Detect which cell encompasses the target text, then output its [x, y] center coordinate. 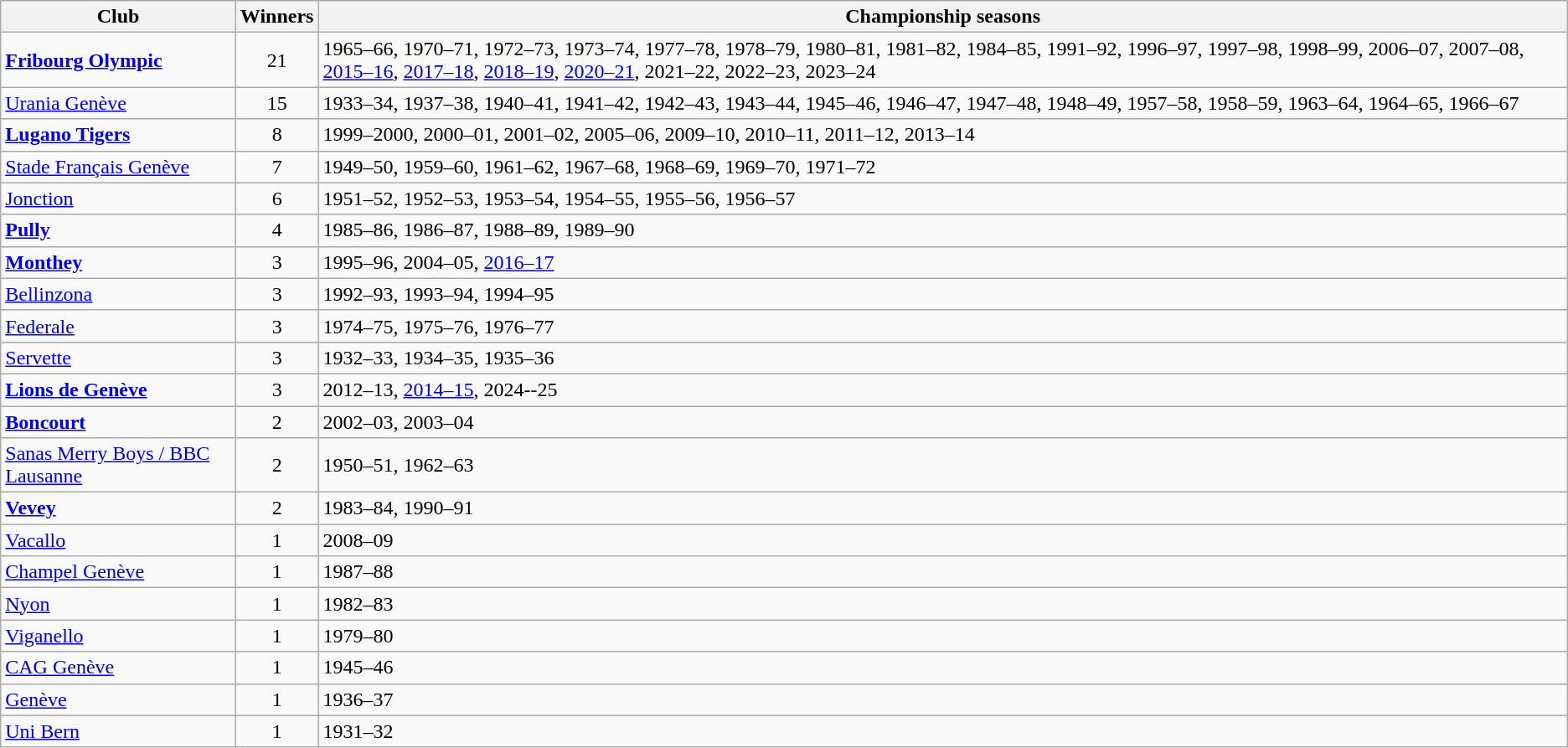
Bellinzona [119, 294]
1945–46 [943, 668]
1933–34, 1937–38, 1940–41, 1941–42, 1942–43, 1943–44, 1945–46, 1946–47, 1947–48, 1948–49, 1957–58, 1958–59, 1963–64, 1964–65, 1966–67 [943, 103]
4 [276, 230]
2008–09 [943, 540]
Lugano Tigers [119, 135]
Urania Genève [119, 103]
Championship seasons [943, 17]
1949–50, 1959–60, 1961–62, 1967–68, 1968–69, 1969–70, 1971–72 [943, 167]
1992–93, 1993–94, 1994–95 [943, 294]
Jonction [119, 199]
Vacallo [119, 540]
1995–96, 2004–05, 2016–17 [943, 262]
Winners [276, 17]
15 [276, 103]
1936–37 [943, 699]
Viganello [119, 636]
Pully [119, 230]
1931–32 [943, 731]
Federale [119, 326]
2002–03, 2003–04 [943, 421]
Monthey [119, 262]
Club [119, 17]
Boncourt [119, 421]
1987–88 [943, 572]
1985–86, 1986–87, 1988–89, 1989–90 [943, 230]
1979–80 [943, 636]
1974–75, 1975–76, 1976–77 [943, 326]
1999–2000, 2000–01, 2001–02, 2005–06, 2009–10, 2010–11, 2011–12, 2013–14 [943, 135]
CAG Genève [119, 668]
6 [276, 199]
1982–83 [943, 604]
Genève [119, 699]
Vevey [119, 508]
1951–52, 1952–53, 1953–54, 1954–55, 1955–56, 1956–57 [943, 199]
Champel Genève [119, 572]
Nyon [119, 604]
Lions de Genève [119, 389]
1983–84, 1990–91 [943, 508]
21 [276, 60]
7 [276, 167]
Uni Bern [119, 731]
Fribourg Olympic [119, 60]
1932–33, 1934–35, 1935–36 [943, 358]
Servette [119, 358]
Stade Français Genève [119, 167]
8 [276, 135]
2012–13, 2014–15, 2024--25 [943, 389]
1950–51, 1962–63 [943, 466]
Sanas Merry Boys / BBC Lausanne [119, 466]
